Find where the given text appears and provide that cell's center as [X, Y] coordinate. 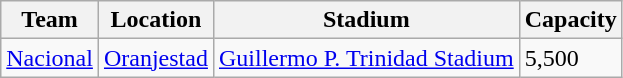
Location [156, 20]
Nacional [50, 58]
Stadium [366, 20]
Capacity [570, 20]
Team [50, 20]
5,500 [570, 58]
Oranjestad [156, 58]
Guillermo P. Trinidad Stadium [366, 58]
